Search for the cell housing the specified text and yield its [X, Y] center coordinate. 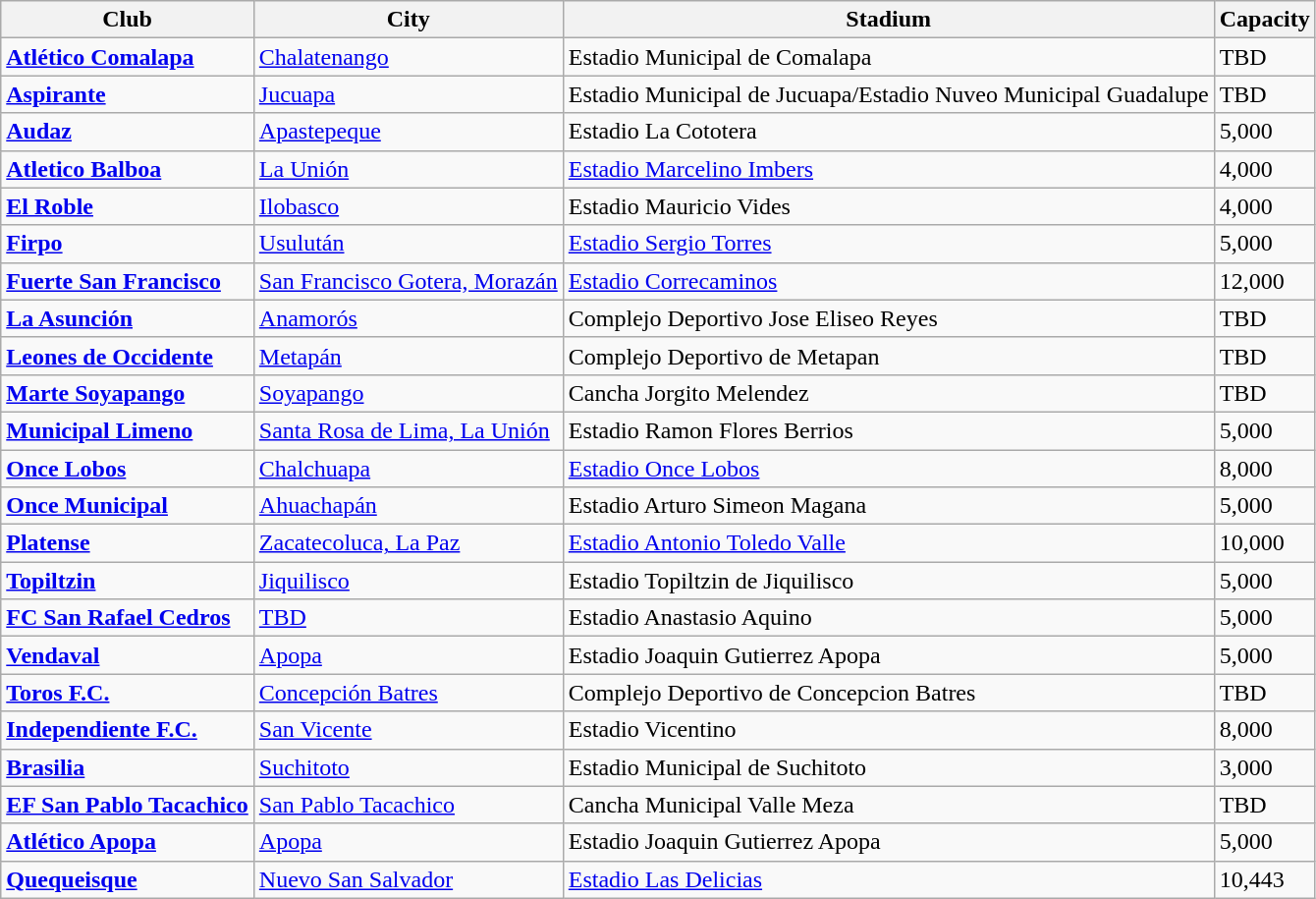
10,443 [1265, 879]
Cancha Jorgito Melendez [888, 393]
El Roble [128, 206]
La Asunción [128, 318]
Capacity [1265, 20]
Atlético Apopa [128, 842]
Audaz [128, 132]
City [409, 20]
Chalchuapa [409, 469]
Zacatecoluca, La Paz [409, 543]
Soyapango [409, 393]
Metapán [409, 356]
Estadio Municipal de Suchitoto [888, 767]
Quequeisque [128, 879]
Aspirante [128, 94]
San Francisco Gotera, Morazán [409, 281]
Estadio Las Delicias [888, 879]
Estadio La Cototera [888, 132]
Estadio Correcaminos [888, 281]
Independiente F.C. [128, 730]
Brasilia [128, 767]
Platense [128, 543]
Once Lobos [128, 469]
Stadium [888, 20]
Anamorós [409, 318]
Chalatenango [409, 57]
Complejo Deportivo Jose Eliseo Reyes [888, 318]
Ahuachapán [409, 506]
Topiltzin [128, 581]
Estadio Antonio Toledo Valle [888, 543]
Santa Rosa de Lima, La Unión [409, 430]
Fuerte San Francisco [128, 281]
Apastepeque [409, 132]
Suchitoto [409, 767]
Atlético Comalapa [128, 57]
Atletico Balboa [128, 169]
FC San Rafael Cedros [128, 618]
Estadio Municipal de Jucuapa/Estadio Nuveo Municipal Guadalupe [888, 94]
Nuevo San Salvador [409, 879]
3,000 [1265, 767]
Estadio Sergio Torres [888, 244]
Estadio Topiltzin de Jiquilisco [888, 581]
Firpo [128, 244]
Estadio Mauricio Vides [888, 206]
10,000 [1265, 543]
EF San Pablo Tacachico [128, 805]
Complejo Deportivo de Concepcion Batres [888, 693]
Cancha Municipal Valle Meza [888, 805]
Municipal Limeno [128, 430]
Usulután [409, 244]
Marte Soyapango [128, 393]
Estadio Vicentino [888, 730]
Estadio Marcelino Imbers [888, 169]
Estadio Arturo Simeon Magana [888, 506]
Estadio Ramon Flores Berrios [888, 430]
Ilobasco [409, 206]
Jiquilisco [409, 581]
Leones de Occidente [128, 356]
Concepción Batres [409, 693]
Estadio Municipal de Comalapa [888, 57]
Once Municipal [128, 506]
Club [128, 20]
San Vicente [409, 730]
12,000 [1265, 281]
Complejo Deportivo de Metapan [888, 356]
Vendaval [128, 655]
Toros F.C. [128, 693]
Estadio Once Lobos [888, 469]
La Unión [409, 169]
Jucuapa [409, 94]
Estadio Anastasio Aquino [888, 618]
San Pablo Tacachico [409, 805]
